Output the (x, y) coordinate of the center of the cell containing the given text.  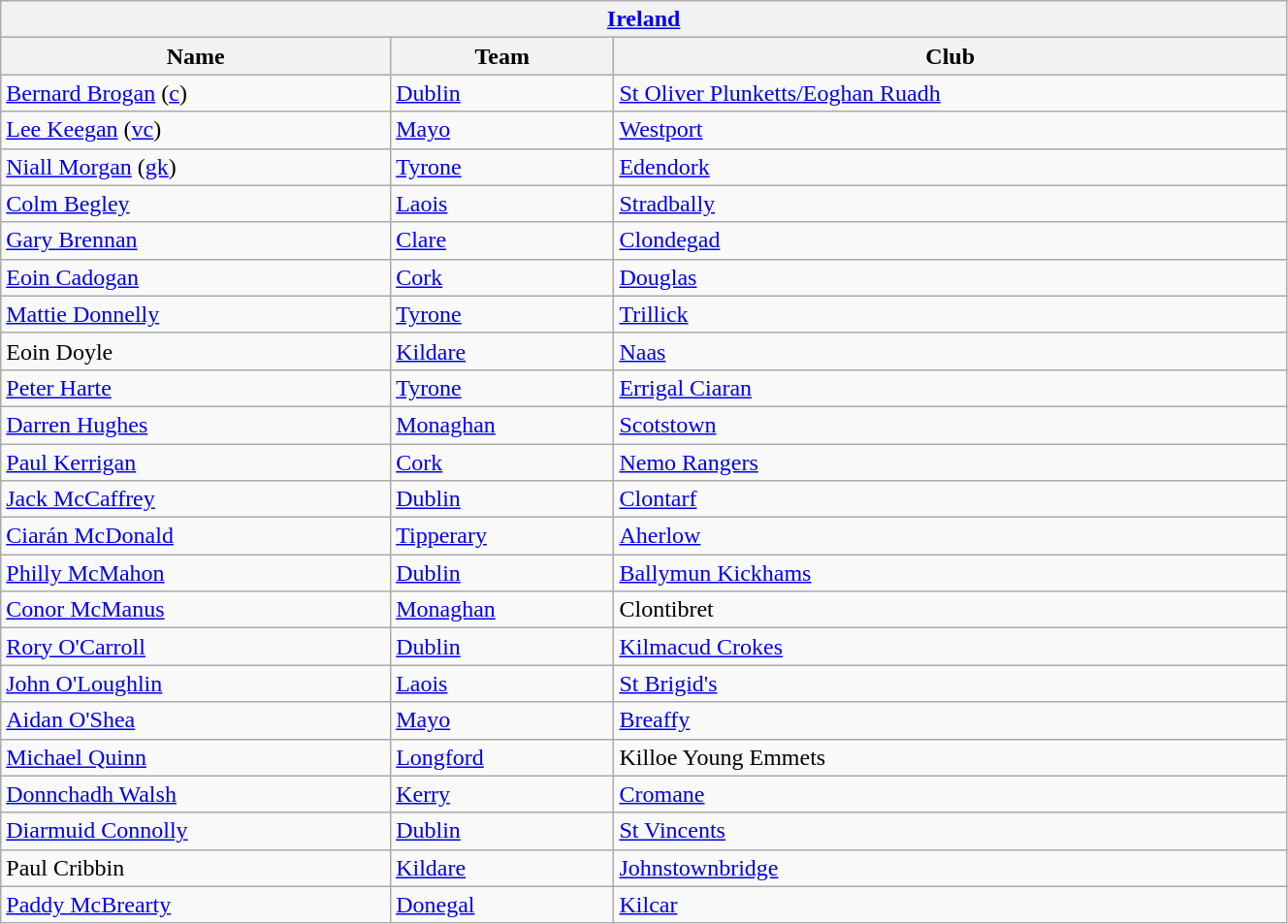
Ballymun Kickhams (950, 573)
Gary Brennan (196, 240)
John O'Loughlin (196, 684)
Diarmuid Connolly (196, 831)
Eoin Doyle (196, 351)
Breaffy (950, 720)
Douglas (950, 277)
Aherlow (950, 536)
Donnchadh Walsh (196, 794)
Aidan O'Shea (196, 720)
Killoe Young Emmets (950, 757)
Longford (502, 757)
Conor McManus (196, 610)
St Brigid's (950, 684)
Cromane (950, 794)
Paul Kerrigan (196, 462)
Eoin Cadogan (196, 277)
Jack McCaffrey (196, 499)
Westport (950, 130)
Club (950, 56)
St Vincents (950, 831)
Paddy McBrearty (196, 905)
Tipperary (502, 536)
Clare (502, 240)
Mattie Donnelly (196, 314)
Lee Keegan (vc) (196, 130)
Johnstownbridge (950, 868)
Name (196, 56)
Nemo Rangers (950, 462)
Ciarán McDonald (196, 536)
Scotstown (950, 425)
Ireland (644, 19)
Bernard Brogan (c) (196, 93)
Rory O'Carroll (196, 647)
Niall Morgan (gk) (196, 167)
Philly McMahon (196, 573)
Paul Cribbin (196, 868)
Errigal Ciaran (950, 388)
Team (502, 56)
Darren Hughes (196, 425)
Clontarf (950, 499)
Michael Quinn (196, 757)
St Oliver Plunketts/Eoghan Ruadh (950, 93)
Trillick (950, 314)
Kilcar (950, 905)
Clontibret (950, 610)
Naas (950, 351)
Colm Begley (196, 204)
Stradbally (950, 204)
Kerry (502, 794)
Edendork (950, 167)
Clondegad (950, 240)
Donegal (502, 905)
Peter Harte (196, 388)
Kilmacud Crokes (950, 647)
